Extract the (X, Y) coordinate from the center of the cell holding the provided text.  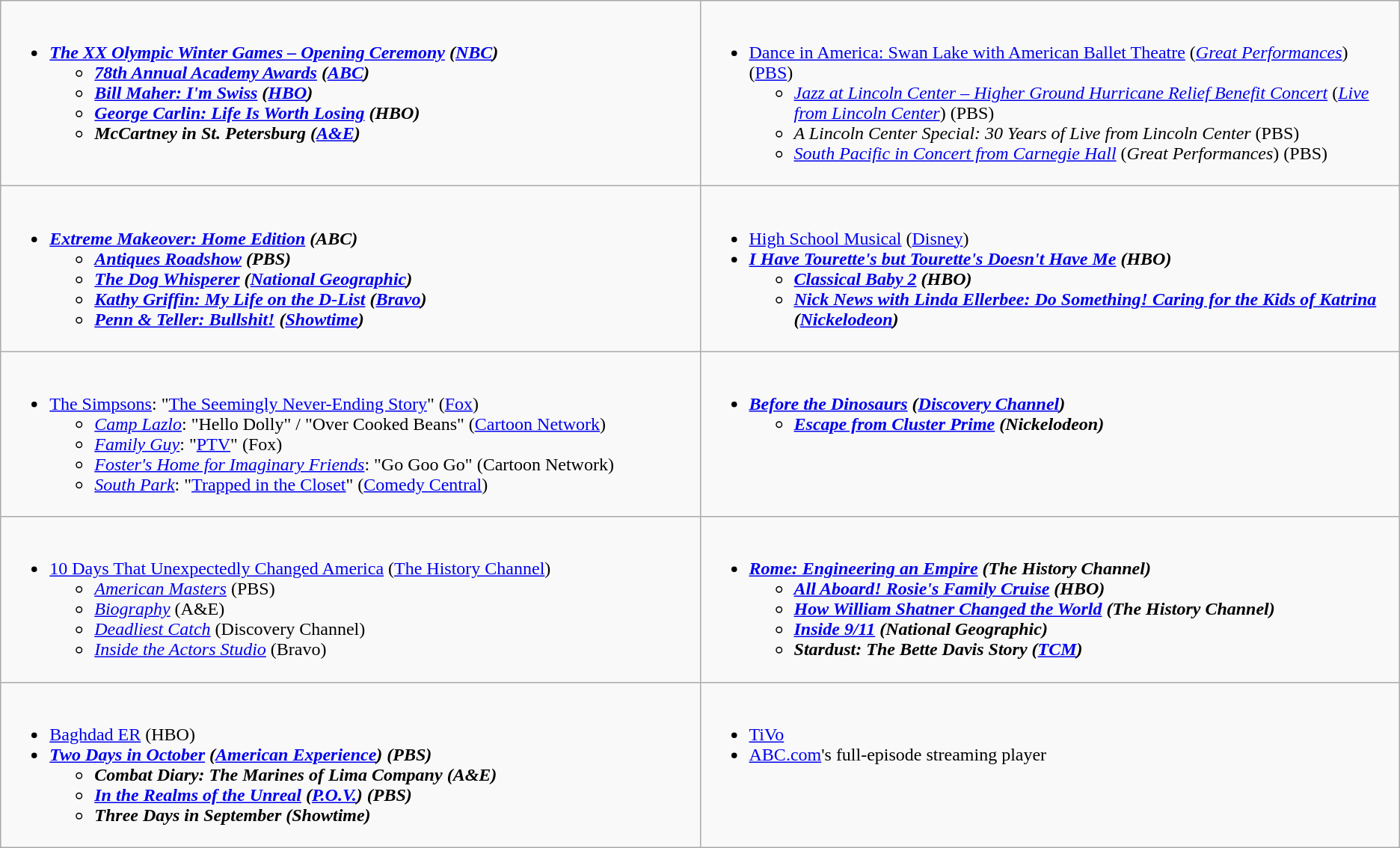
Before the Dinosaurs (Discovery Channel)Escape from Cluster Prime (Nickelodeon) (1050, 434)
TiVoABC.com's full-episode streaming player (1050, 764)
